Pinpoint the cell where the given text exists, returning its [x, y] midpoint coordinate. 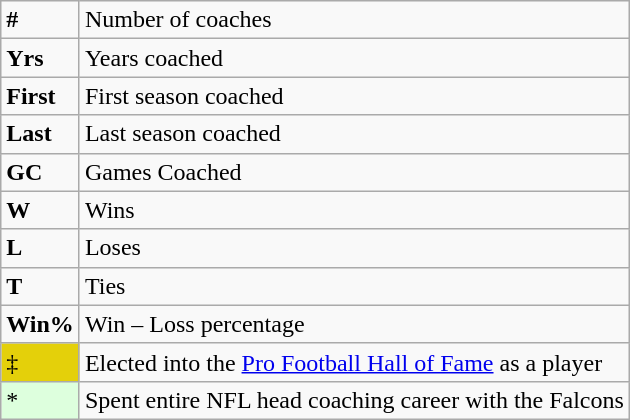
Ties [354, 286]
W [40, 210]
First [40, 96]
Years coached [354, 58]
# [40, 20]
Wins [354, 210]
* [40, 400]
‡ [40, 362]
L [40, 248]
Last season coached [354, 134]
Spent entire NFL head coaching career with the Falcons [354, 400]
Loses [354, 248]
Win – Loss percentage [354, 324]
Elected into the Pro Football Hall of Fame as a player [354, 362]
Last [40, 134]
GC [40, 172]
First season coached [354, 96]
Yrs [40, 58]
T [40, 286]
Games Coached [354, 172]
Number of coaches [354, 20]
Win% [40, 324]
